Output the (x, y) coordinate of the center of the cell containing the given text.  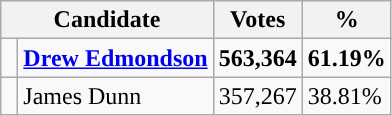
61.19% (346, 58)
Candidate (107, 20)
38.81% (346, 96)
% (346, 20)
357,267 (258, 96)
Votes (258, 20)
James Dunn (116, 96)
563,364 (258, 58)
Drew Edmondson (116, 58)
